Capture the cell that displays the provided text and extract its (X, Y) central coordinate. 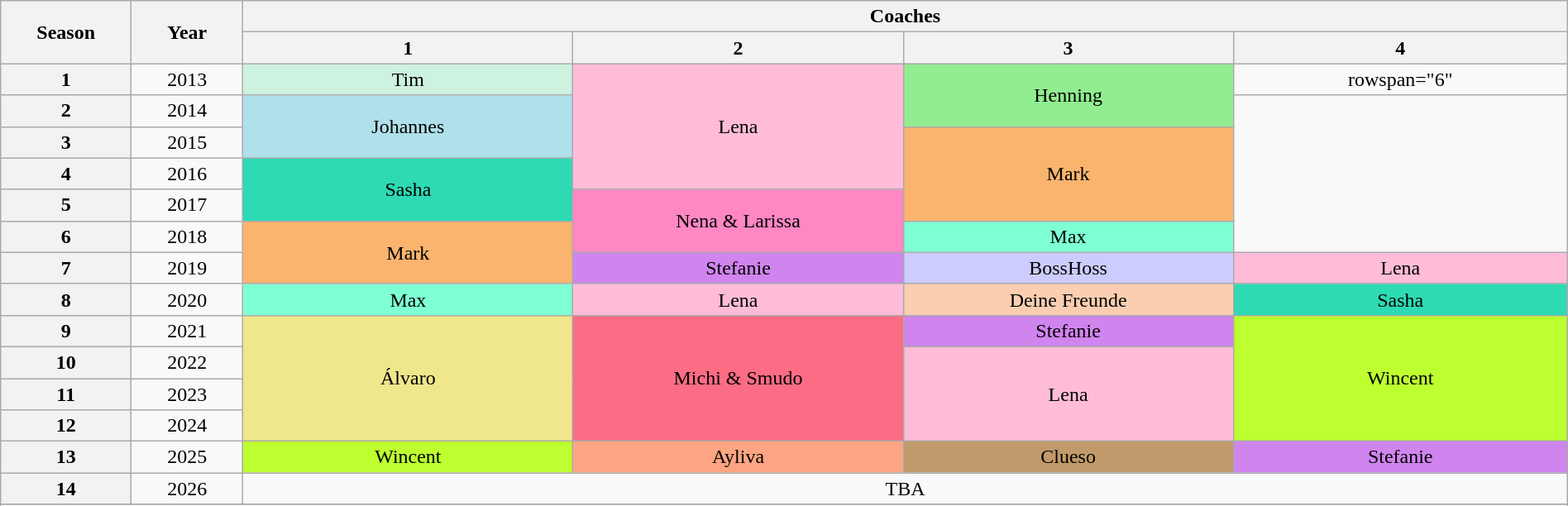
Deine Freunde (1068, 299)
2019 (187, 268)
Year (187, 32)
2014 (187, 111)
Johannes (409, 126)
Álvaro (409, 378)
Ayliva (738, 457)
8 (66, 299)
TBA (905, 489)
Tim (409, 79)
2017 (187, 205)
2013 (187, 79)
2020 (187, 299)
Season (66, 32)
6 (66, 236)
7 (66, 268)
13 (66, 457)
9 (66, 331)
2025 (187, 457)
Nena & Larissa (738, 221)
2022 (187, 362)
2021 (187, 331)
2015 (187, 142)
2018 (187, 236)
11 (66, 394)
12 (66, 426)
14 (66, 489)
Clueso (1068, 457)
5 (66, 205)
BossHoss (1068, 268)
10 (66, 362)
2024 (187, 426)
Coaches (905, 17)
2026 (187, 489)
2023 (187, 394)
Michi & Smudo (738, 378)
Henning (1068, 95)
2016 (187, 174)
rowspan="6" (1400, 79)
